Extract the [X, Y] coordinate from the center of the cell holding the provided text.  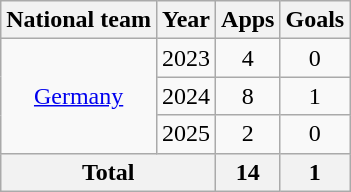
Year [186, 20]
14 [248, 172]
4 [248, 58]
Germany [79, 96]
National team [79, 20]
2023 [186, 58]
Goals [315, 20]
2025 [186, 134]
Total [108, 172]
Apps [248, 20]
2 [248, 134]
2024 [186, 96]
8 [248, 96]
